Detect which cell encompasses the target text, then output its [x, y] center coordinate. 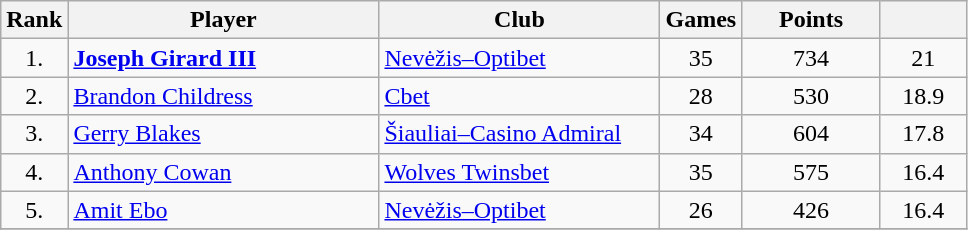
Anthony Cowan [224, 172]
604 [812, 134]
5. [34, 210]
Wolves Twinsbet [520, 172]
Gerry Blakes [224, 134]
Šiauliai–Casino Admiral [520, 134]
1. [34, 58]
4. [34, 172]
2. [34, 96]
21 [923, 58]
34 [701, 134]
Amit Ebo [224, 210]
26 [701, 210]
18.9 [923, 96]
Cbet [520, 96]
575 [812, 172]
Rank [34, 20]
3. [34, 134]
734 [812, 58]
Joseph Girard III [224, 58]
Points [812, 20]
28 [701, 96]
Club [520, 20]
426 [812, 210]
Brandon Childress [224, 96]
Games [701, 20]
17.8 [923, 134]
Player [224, 20]
530 [812, 96]
